Search for the cell housing the specified text and yield its (x, y) center coordinate. 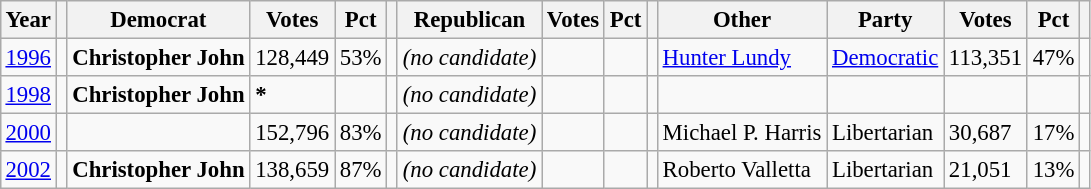
30,687 (986, 133)
83% (360, 133)
152,796 (292, 133)
2000 (28, 133)
113,351 (986, 57)
138,659 (292, 170)
47% (1053, 57)
Hunter Lundy (742, 57)
2002 (28, 170)
Michael P. Harris (742, 133)
Year (28, 20)
1996 (28, 57)
Democratic (886, 57)
1998 (28, 95)
17% (1053, 133)
128,449 (292, 57)
53% (360, 57)
13% (1053, 170)
Other (742, 20)
87% (360, 170)
* (292, 95)
Republican (469, 20)
Roberto Valletta (742, 170)
21,051 (986, 170)
Party (886, 20)
Democrat (158, 20)
